From the cell containing the given text, extract its center point as (X, Y) coordinate. 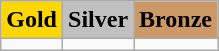
Silver (98, 20)
Gold (32, 20)
Bronze (176, 20)
